Return [x, y] of the center of cell containing provided text 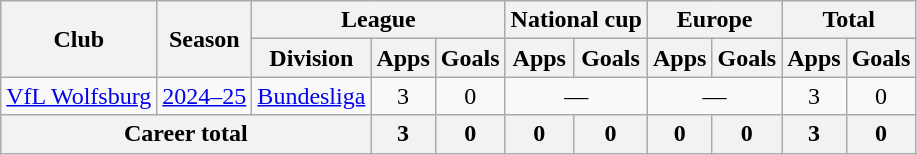
Club [79, 39]
Career total [186, 134]
Bundesliga [312, 96]
League [378, 20]
Europe [715, 20]
Division [312, 58]
VfL Wolfsburg [79, 96]
2024–25 [204, 96]
Season [204, 39]
National cup [576, 20]
Total [849, 20]
